Find where the given text appears and provide that cell's center as (x, y) coordinate. 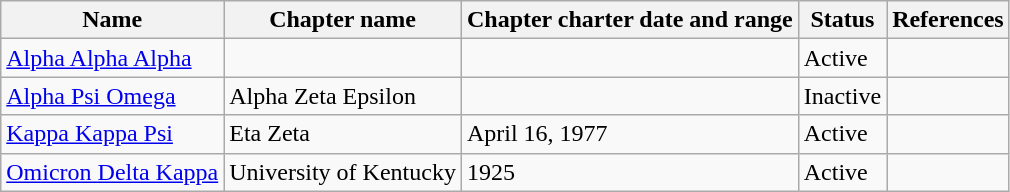
Omicron Delta Kappa (112, 172)
University of Kentucky (343, 172)
April 16, 1977 (630, 134)
Inactive (842, 96)
Status (842, 20)
Kappa Kappa Psi (112, 134)
1925 (630, 172)
References (948, 20)
Chapter charter date and range (630, 20)
Name (112, 20)
Chapter name (343, 20)
Alpha Alpha Alpha (112, 58)
Alpha Psi Omega (112, 96)
Eta Zeta (343, 134)
Alpha Zeta Epsilon (343, 96)
